Find where the given text appears and provide that cell's center as [x, y] coordinate. 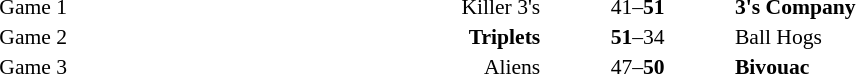
Triplets [306, 37]
51–34 [638, 37]
